Capture the cell that displays the provided text and extract its [x, y] central coordinate. 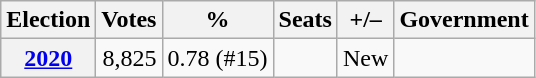
2020 [48, 58]
+/– [365, 20]
Election [48, 20]
Votes [129, 20]
Government [464, 20]
0.78 (#15) [218, 58]
% [218, 20]
8,825 [129, 58]
Seats [305, 20]
New [365, 58]
